Return (x, y) of the center of cell containing provided text 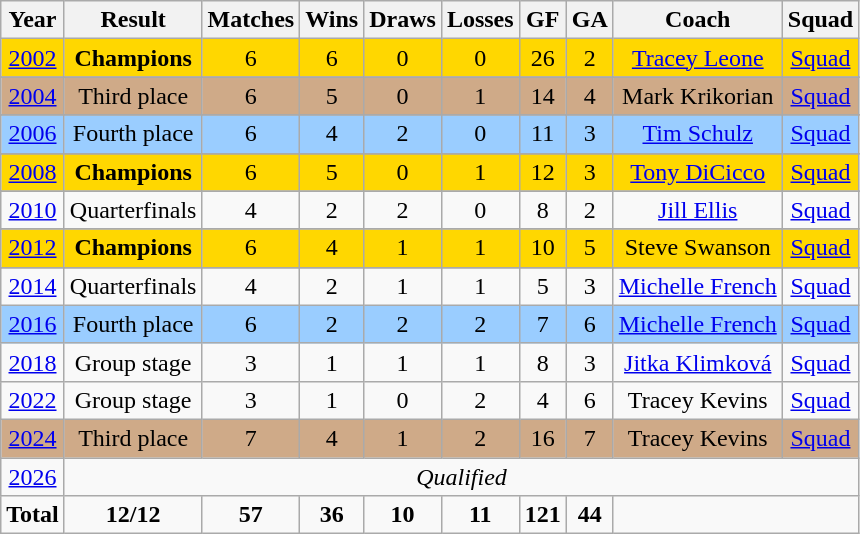
Year (33, 20)
2014 (33, 286)
Result (133, 20)
Losses (480, 20)
2016 (33, 324)
2024 (33, 438)
12/12 (133, 515)
2010 (33, 210)
2004 (33, 96)
Coach (698, 20)
2006 (33, 134)
Total (33, 515)
Tony DiCicco (698, 172)
14 (542, 96)
Tracey Leone (698, 58)
Qualified (461, 477)
Draws (403, 20)
2018 (33, 362)
2022 (33, 400)
Jill Ellis (698, 210)
2026 (33, 477)
Steve Swanson (698, 248)
16 (542, 438)
26 (542, 58)
Tim Schulz (698, 134)
36 (332, 515)
Jitka Klimková (698, 362)
57 (251, 515)
2012 (33, 248)
GF (542, 20)
Matches (251, 20)
121 (542, 515)
2008 (33, 172)
44 (590, 515)
Mark Krikorian (698, 96)
Wins (332, 20)
12 (542, 172)
GA (590, 20)
2002 (33, 58)
